From the cell containing the given text, extract its center point as (X, Y) coordinate. 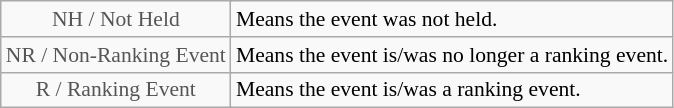
Means the event was not held. (452, 19)
NR / Non-Ranking Event (116, 55)
NH / Not Held (116, 19)
Means the event is/was no longer a ranking event. (452, 55)
Means the event is/was a ranking event. (452, 90)
R / Ranking Event (116, 90)
